Determine the [X, Y] coordinate at the center of the cell enclosing the given text.  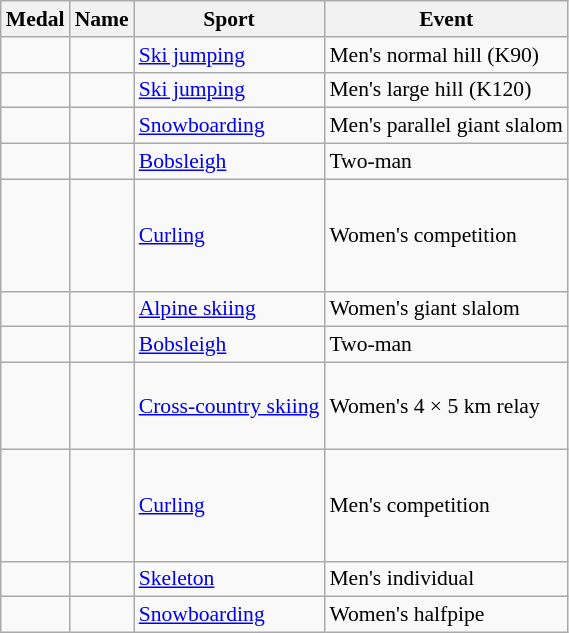
Medal [36, 19]
Men's competition [446, 505]
Women's giant slalom [446, 309]
Event [446, 19]
Women's 4 × 5 km relay [446, 406]
Sport [230, 19]
Skeleton [230, 579]
Women's competition [446, 235]
Men's individual [446, 579]
Men's normal hill (K90) [446, 55]
Women's halfpipe [446, 615]
Cross-country skiing [230, 406]
Men's parallel giant slalom [446, 126]
Men's large hill (K120) [446, 90]
Name [102, 19]
Alpine skiing [230, 309]
